Locate the cell with the specified text and output its [x, y] center coordinate. 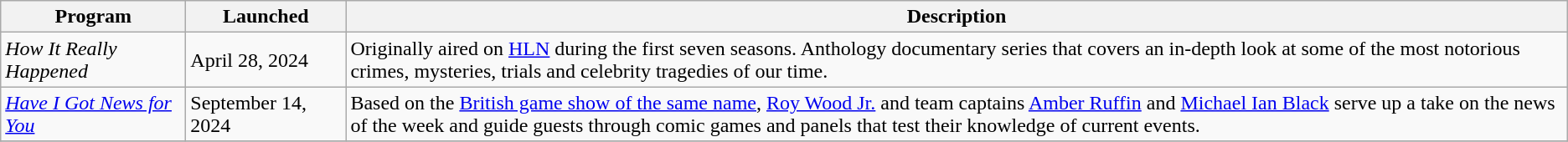
April 28, 2024 [266, 60]
Program [94, 17]
Launched [266, 17]
How It Really Happened [94, 60]
Have I Got News for You [94, 114]
Description [957, 17]
September 14, 2024 [266, 114]
